Extract the [X, Y] coordinate from the center of the cell holding the provided text.  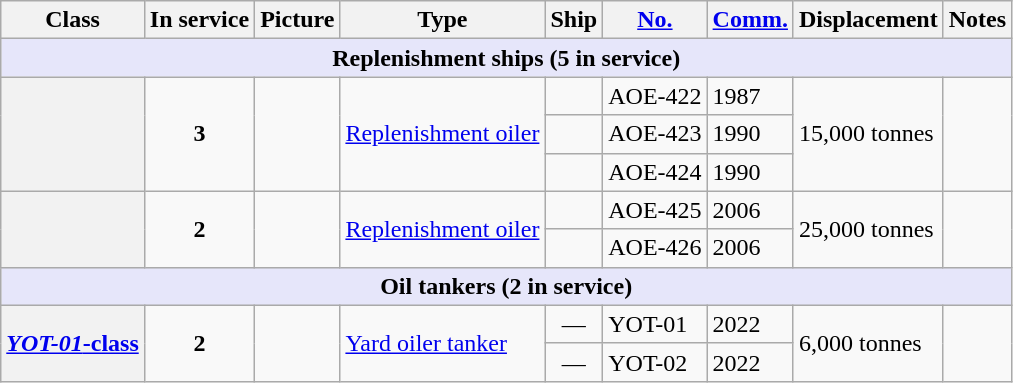
Ship [574, 20]
In service [199, 20]
Type [442, 20]
Class [73, 20]
AOE-423 [655, 134]
Picture [298, 20]
AOE-422 [655, 96]
AOE-425 [655, 210]
Comm. [750, 20]
AOE-426 [655, 248]
1987 [750, 96]
Yard oiler tanker [442, 343]
3 [199, 134]
YOT-02 [655, 362]
25,000 tonnes [868, 229]
Oil tankers (2 in service) [506, 286]
AOE-424 [655, 172]
Replenishment ships (5 in service) [506, 58]
6,000 tonnes [868, 343]
YOT-01-class [73, 343]
15,000 tonnes [868, 134]
YOT-01 [655, 324]
Notes [977, 20]
Displacement [868, 20]
No. [655, 20]
